Provide the (x, y) coordinate of the cell's center where the given text is located.  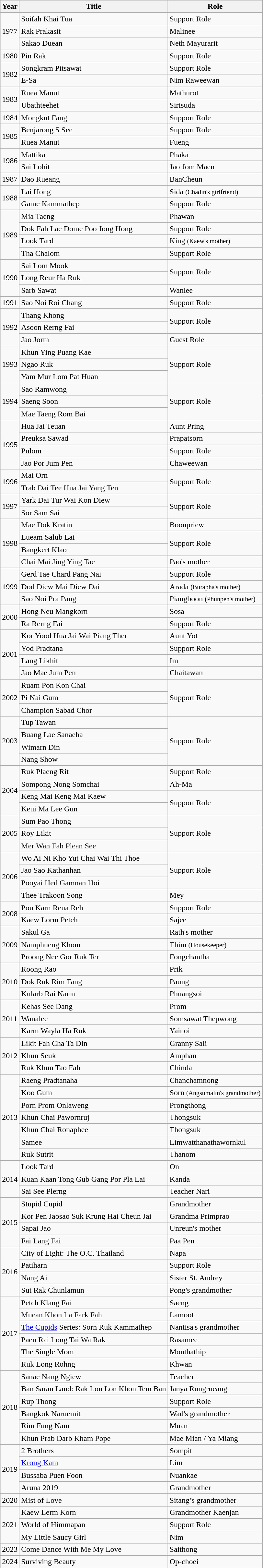
Prik (215, 969)
Lim (215, 1463)
Namphueng Khom (94, 945)
Khun Chai Pawornruj (94, 1117)
Amphan (215, 1056)
Sakul Ga (94, 932)
Sum Pao Thong (94, 821)
Neth Mayurarit (215, 43)
Lai Hong (94, 192)
Sitang’s grandmother (215, 1500)
1992 (10, 327)
Mongkut Fang (94, 117)
Ban Saran Land: Rak Lon Lon Khon Tem Ban (94, 1389)
Somsawat Thepwong (215, 1019)
Ruk Sutrit (94, 1155)
Prapatsorn (215, 438)
Pi Nai Gum (94, 698)
Khwan (215, 1364)
Ruk Long Rohng (94, 1364)
Raeng Pradtanaha (94, 1080)
Bussaba Puen Foon (94, 1475)
Unreun's mother (215, 1228)
Karm Wayla Ha Ruk (94, 1031)
Sut Rak Chunlamun (94, 1290)
Sao Noi Pra Pang (94, 599)
Sarb Sawat (94, 290)
Mey (215, 895)
2004 (10, 790)
Game Kammathep (94, 204)
Thim (Housekeeper) (215, 945)
Khun Seuk (94, 1056)
On (215, 1167)
Long Reur Ha Ruk (94, 278)
2015 (10, 1222)
Krong Kam (94, 1463)
Paen Rai Long Tai Wa Rak (94, 1340)
1987 (10, 179)
Wanlee (215, 290)
Sister St. Audrey (215, 1278)
Sor Sam Sai (94, 512)
Mae Taeng Rom Bai (94, 414)
Samee (94, 1142)
Kanda (215, 1179)
Mai Orn (94, 475)
Patiharn (94, 1265)
Nuankae (215, 1475)
Aunt Yot (215, 636)
1988 (10, 198)
Kaew Lorm Petch (94, 920)
Pin Rak (94, 56)
1982 (10, 74)
Wimarn Din (94, 747)
Saithong (215, 1550)
Dod Diew Mai Diew Dai (94, 587)
Sajee (215, 920)
1989 (10, 235)
Yainoi (215, 1031)
Op-choei (215, 1562)
1995 (10, 445)
Mattika (94, 155)
Sorn (Angsumalin's grandmother) (215, 1093)
1983 (10, 99)
Ubathteehet (94, 105)
Saeng Soon (94, 401)
1977 (10, 31)
Khun Ying Puang Kae (94, 352)
Sai Lohit (94, 167)
1991 (10, 303)
King (Kaew's mother) (215, 241)
The Cupids Series: Sorn Ruk Kammathep (94, 1327)
Tha Chalom (94, 253)
Rak Prakasit (94, 31)
2000 (10, 617)
Trab Dai Tee Hua Jai Yang Ten (94, 488)
Jao Jom Maen (215, 167)
Ruk Plaeng Rit (94, 772)
1993 (10, 364)
Fueng (215, 142)
Chanchamnong (215, 1080)
Phaka (215, 155)
Roong Rao (94, 969)
Saeng (215, 1302)
1997 (10, 506)
Muean Khon La Fark Fah (94, 1315)
2002 (10, 698)
Kularb Rai Narm (94, 994)
Chinda (215, 1068)
Ruam Pon Kon Chai (94, 685)
Bangkert Klao (94, 550)
Sai Lom Mook (94, 266)
Dok Fah Lae Dome Poo Jong Hong (94, 229)
Nim (215, 1537)
Sompit (215, 1451)
Koo Gum (94, 1093)
Petch Klang Fai (94, 1302)
Jao Sao Kathanhan (94, 870)
Sosa (215, 611)
Title (94, 6)
2013 (10, 1117)
Yark Dai Tur Wai Kon Diew (94, 500)
Prongthong (215, 1105)
Kor Pen Jaosao Suk Krung Hai Cheun Jai (94, 1216)
Limwatthanathawornkul (215, 1142)
1994 (10, 401)
2006 (10, 877)
My Little Saucy Girl (94, 1537)
Nantisa's grandmother (215, 1327)
Benjarong 5 See (94, 130)
2003 (10, 741)
Come Dance With Me My Love (94, 1550)
Nang Show (94, 760)
Role (215, 6)
Ah-Ma (215, 784)
2014 (10, 1179)
Arada (Burapha's mother) (215, 587)
1999 (10, 587)
Piangboon (Phunpen's mother) (215, 599)
Lueam Salub Lai (94, 537)
Roy Likit (94, 833)
Hua Jai Teuan (94, 426)
1985 (10, 136)
Stupid Cupid (94, 1204)
Fongchantha (215, 957)
Sida (Chadin's girlfriend) (215, 192)
Napa (215, 1253)
Sompong Nong Somchai (94, 784)
Rasamee (215, 1340)
Sao Ramwong (94, 389)
Khun Prab Darb Kham Pope (94, 1438)
Rup Thong (94, 1401)
Rath's mother (215, 932)
Preuksa Sawad (94, 438)
Wanalee (94, 1019)
Songkram Pitsawat (94, 68)
Pou Karn Reua Reh (94, 907)
Malinee (215, 31)
Sirisuda (215, 105)
Thee Trakoon Song (94, 895)
2001 (10, 654)
Phawan (215, 216)
Nang Ai (94, 1278)
Kaew Lerm Korn (94, 1512)
2008 (10, 914)
Mae Dok Kratin (94, 525)
Mathurot (215, 93)
Likit Fah Cha Ta Din (94, 1043)
Prom (215, 1006)
Mer Wan Fah Plean See (94, 846)
Asoon Rerng Fai (94, 327)
Aruna 2019 (94, 1488)
2005 (10, 833)
E-Sa (94, 80)
Ra Rerng Fai (94, 624)
Chaweewan (215, 463)
Granny Sali (215, 1043)
Im (215, 661)
Sai See Plerng (94, 1191)
Jao Jorm (94, 340)
Proong Nee Gor Ruk Ter (94, 957)
2017 (10, 1333)
2009 (10, 944)
2019 (10, 1469)
Tup Tawan (94, 722)
Rim Fung Nam (94, 1426)
BanCheun (215, 179)
Ruk Khun Tao Fah (94, 1068)
Kehas See Dang (94, 1006)
Boonpriew (215, 525)
1984 (10, 117)
2021 (10, 1525)
2011 (10, 1019)
Phuangsoi (215, 994)
2018 (10, 1407)
Dok Ruk Rim Tang (94, 982)
Pao's mother (215, 562)
2024 (10, 1562)
Grandmother Kaenjan (215, 1512)
Wo Ai Ni Kho Yut Chai Wai Thi Thoe (94, 858)
Pong's grandmother (215, 1290)
Soifah Khai Tua (94, 19)
Bangkok Naruemit (94, 1414)
1980 (10, 56)
Kor Yood Hua Jai Wai Piang Ther (94, 636)
Teacher Nari (215, 1191)
Khun Chai Ronaphee (94, 1130)
Mia Taeng (94, 216)
Aunt Pring (215, 426)
Wad's grandmother (215, 1414)
Pulom (94, 451)
Janya Rungrueang (215, 1389)
Guest Role (215, 340)
Sanae Nang Ngiew (94, 1377)
Kuan Kaan Tong Gub Gang Por Pla Lai (94, 1179)
Sao Noi Roi Chang (94, 303)
2023 (10, 1550)
1990 (10, 278)
2016 (10, 1272)
Keng Mai Keng Mai Kaew (94, 796)
Lang Likhit (94, 661)
Dao Rueang (94, 179)
Muan (215, 1426)
Mist of Love (94, 1500)
Champion Sabad Chor (94, 710)
Buang Lae Sanaeha (94, 735)
Thang Khong (94, 315)
Year (10, 6)
2012 (10, 1056)
1986 (10, 161)
Mae Mian / Ya Miang (215, 1438)
The Single Mom (94, 1352)
1998 (10, 543)
Grandma Primprao (215, 1216)
1996 (10, 482)
Paung (215, 982)
City of Light: The O.C. Thailand (94, 1253)
Porn Prom Onlaweng (94, 1105)
Chai Mai Jing Ying Tae (94, 562)
Jao Mae Jum Pen (94, 673)
Chaitawan (215, 673)
Jao Por Jum Pen (94, 463)
Surviving Beauty (94, 1562)
Yam Mur Lom Pat Huan (94, 377)
Keui Ma Lee Gun (94, 809)
Hong Neu Mangkorn (94, 611)
2010 (10, 982)
Pooyai Hed Gamnan Hoi (94, 883)
World of Himmapan (94, 1525)
Nim Raweewan (215, 80)
Lamoot (215, 1315)
Sakao Duean (94, 43)
Fai Lang Fai (94, 1241)
Gerd Tae Chard Pang Nai (94, 574)
Monthathip (215, 1352)
Ngao Ruk (94, 365)
Yod Pradtana (94, 648)
Thanom (215, 1155)
2020 (10, 1500)
Sapai Jao (94, 1228)
2 Brothers (94, 1451)
Paa Pen (215, 1241)
Teacher (215, 1377)
